Find where the given text appears and provide that cell's center as [x, y] coordinate. 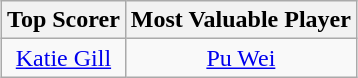
Pu Wei [240, 58]
Top Scorer [64, 20]
Katie Gill [64, 58]
Most Valuable Player [240, 20]
